Locate the cell with the specified text and output its (x, y) center coordinate. 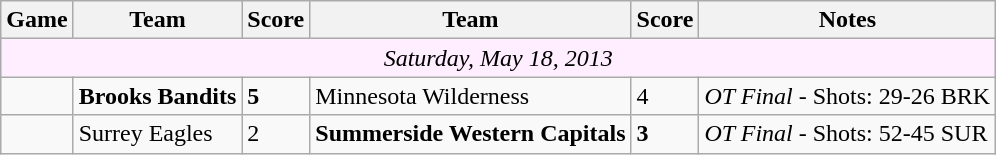
4 (665, 96)
Game (37, 20)
5 (276, 96)
OT Final - Shots: 29-26 BRK (848, 96)
Minnesota Wilderness (470, 96)
OT Final - Shots: 52-45 SUR (848, 134)
Surrey Eagles (158, 134)
3 (665, 134)
Summerside Western Capitals (470, 134)
Saturday, May 18, 2013 (498, 58)
Notes (848, 20)
2 (276, 134)
Brooks Bandits (158, 96)
